Determine the [X, Y] coordinate at the center of the cell enclosing the given text.  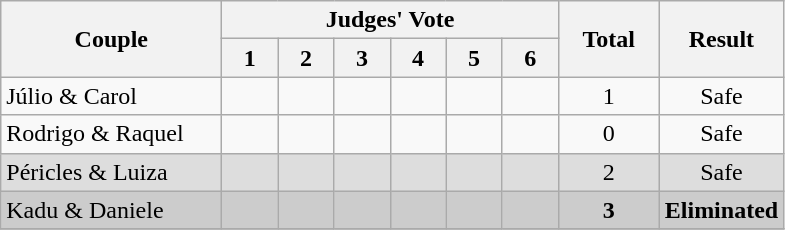
Péricles & Luiza [112, 172]
Result [721, 39]
Júlio & Carol [112, 96]
Eliminated [721, 210]
4 [418, 58]
Kadu & Daniele [112, 210]
Judges' Vote [390, 20]
6 [530, 58]
0 [608, 134]
Couple [112, 39]
Total [608, 39]
Rodrigo & Raquel [112, 134]
5 [474, 58]
